Extract the (x, y) coordinate from the center of the cell holding the provided text.  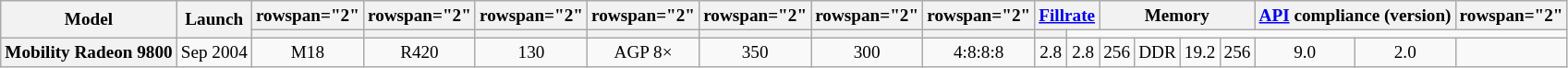
2.0 (1406, 52)
9.0 (1305, 52)
Fillrate (1067, 16)
Model (89, 20)
Memory (1177, 16)
Sep 2004 (214, 52)
130 (530, 52)
Mobility Radeon 9800 (89, 52)
300 (867, 52)
R420 (419, 52)
AGP 8× (643, 52)
API compliance (version) (1355, 16)
19.2 (1199, 52)
DDR (1158, 52)
4:8:8:8 (979, 52)
M18 (307, 52)
Launch (214, 20)
350 (756, 52)
